Find where the given text appears and provide that cell's center as (X, Y) coordinate. 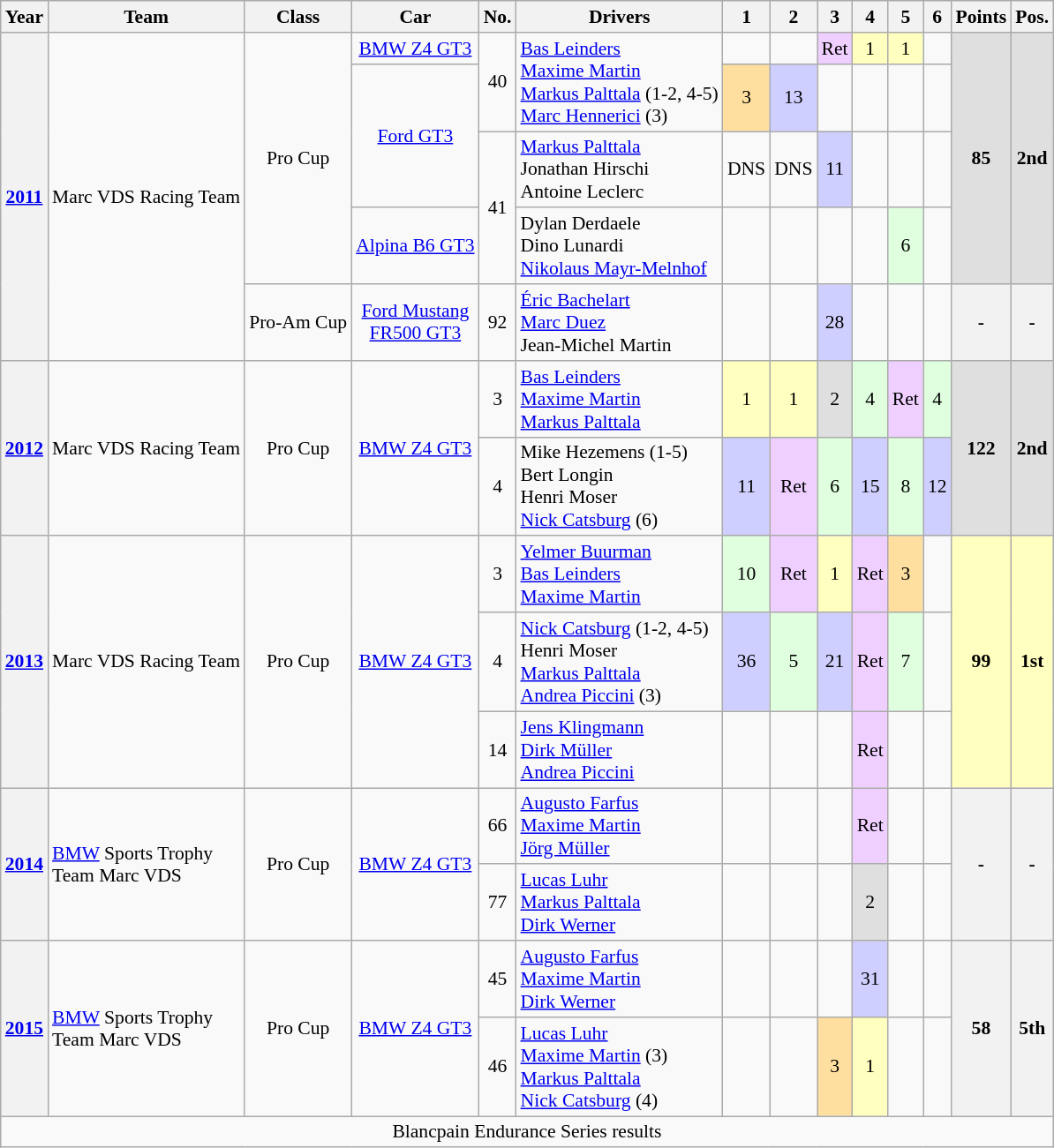
40 (498, 82)
2015 (25, 1029)
77 (498, 904)
41 (498, 208)
2012 (25, 448)
5th (1032, 1029)
10 (747, 575)
58 (982, 1029)
14 (498, 750)
12 (937, 486)
36 (747, 662)
Lucas Luhr Maxime Martin (3) Markus Palttala Nick Catsburg (4) (620, 1067)
Points (982, 17)
46 (498, 1067)
Car (415, 17)
Mike Hezemens (1-5) Bert Longin Henri Moser Nick Catsburg (6) (620, 486)
Nick Catsburg (1-2, 4-5) Henri Moser Markus Palttala Andrea Piccini (3) (620, 662)
28 (835, 323)
66 (498, 826)
45 (498, 979)
Augusto Farfus Maxime Martin Dirk Werner (620, 979)
Jens Klingmann Dirk Müller Andrea Piccini (620, 750)
No. (498, 17)
Dylan Derdaele Dino Lunardi Nikolaus Mayr-Melnhof (620, 247)
99 (982, 662)
8 (906, 486)
92 (498, 323)
Yelmer Buurman Bas Leinders Maxime Martin (620, 575)
Pro-Am Cup (298, 323)
2013 (25, 662)
85 (982, 159)
Class (298, 17)
122 (982, 448)
21 (835, 662)
1st (1032, 662)
Team (147, 17)
2014 (25, 865)
Year (25, 17)
Pos. (1032, 17)
7 (906, 662)
31 (870, 979)
13 (793, 97)
Bas Leinders Maxime Martin Markus Palttala (620, 399)
Éric Bachelart Marc Duez Jean-Michel Martin (620, 323)
Markus Palttala Jonathan Hirschi Antoine Leclerc (620, 169)
Blancpain Endurance Series results (527, 1132)
Bas Leinders Maxime Martin Markus Palttala (1-2, 4-5) Marc Hennerici (3) (620, 82)
Drivers (620, 17)
Alpina B6 GT3 (415, 247)
Lucas Luhr Markus Palttala Dirk Werner (620, 904)
Ford GT3 (415, 136)
Ford MustangFR500 GT3 (415, 323)
Augusto Farfus Maxime Martin Jörg Müller (620, 826)
15 (870, 486)
2011 (25, 197)
